Capture the cell that displays the provided text and extract its (x, y) central coordinate. 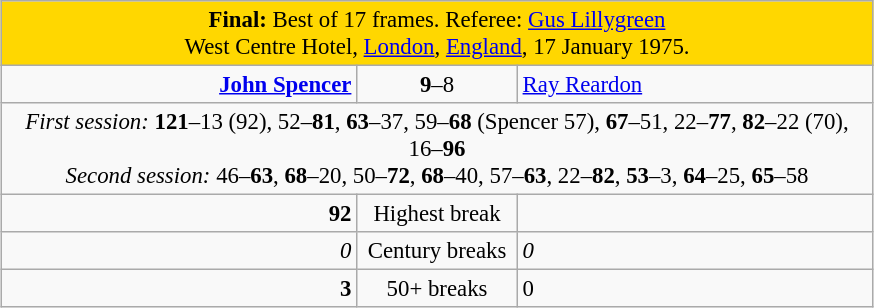
Ray Reardon (695, 85)
Highest break (438, 214)
Final: Best of 17 frames. Referee: Gus LillygreenWest Centre Hotel, London, England, 17 January 1975. (437, 34)
92 (179, 214)
9–8 (438, 85)
John Spencer (179, 85)
Century breaks (438, 251)
50+ breaks (438, 289)
3 (179, 289)
